Detect which cell encompasses the target text, then output its (x, y) center coordinate. 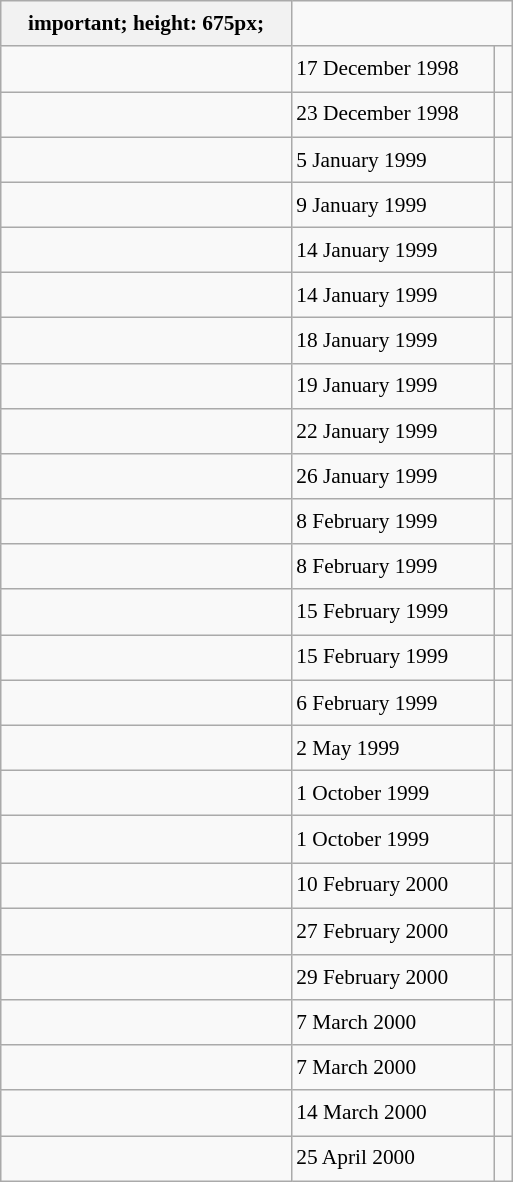
14 March 2000 (393, 1112)
5 January 1999 (393, 160)
26 January 1999 (393, 476)
29 February 2000 (393, 978)
6 February 1999 (393, 702)
22 January 1999 (393, 430)
10 February 2000 (393, 884)
important; height: 675px; (146, 24)
9 January 1999 (393, 204)
23 December 1998 (393, 114)
19 January 1999 (393, 386)
2 May 1999 (393, 748)
27 February 2000 (393, 932)
25 April 2000 (393, 1158)
18 January 1999 (393, 340)
17 December 1998 (393, 68)
